Locate the cell with the specified text and output its (X, Y) center coordinate. 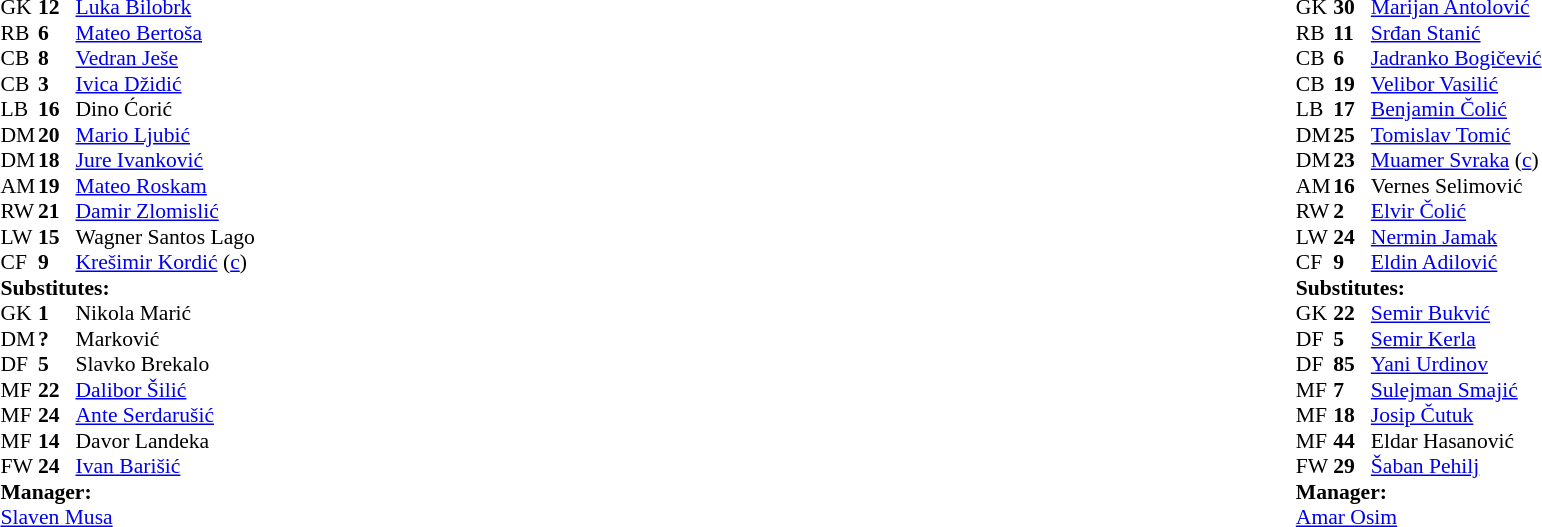
Dino Ćorić (166, 109)
20 (57, 135)
Muamer Svraka (c) (1456, 161)
15 (57, 237)
44 (1352, 441)
14 (57, 441)
Mateo Roskam (166, 186)
Mateo Bertoša (166, 33)
Wagner Santos Lago (166, 237)
Krešimir Kordić (c) (166, 263)
Velibor Vasilić (1456, 84)
Elvir Čolić (1456, 211)
1 (57, 313)
Vernes Selimović (1456, 186)
Semir Kerla (1456, 339)
Mario Ljubić (166, 135)
23 (1352, 161)
Ivica Džidić (166, 84)
8 (57, 59)
Eldar Hasanović (1456, 441)
3 (57, 84)
Yani Urdinov (1456, 365)
25 (1352, 135)
Jadranko Bogičević (1456, 59)
Slavko Brekalo (166, 365)
Tomislav Tomić (1456, 135)
Davor Landeka (166, 441)
Eldin Adilović (1456, 263)
17 (1352, 109)
Šaban Pehilj (1456, 467)
11 (1352, 33)
Dalibor Šilić (166, 390)
85 (1352, 365)
Nikola Marić (166, 313)
Srđan Stanić (1456, 33)
Josip Čutuk (1456, 415)
Nermin Jamak (1456, 237)
Semir Bukvić (1456, 313)
Jure Ivanković (166, 161)
21 (57, 211)
Benjamin Čolić (1456, 109)
Ivan Barišić (166, 467)
2 (1352, 211)
Marković (166, 339)
Sulejman Smajić (1456, 390)
? (57, 339)
Vedran Ješe (166, 59)
7 (1352, 390)
Ante Serdarušić (166, 415)
Damir Zlomislić (166, 211)
29 (1352, 467)
